From the cell containing the given text, extract its center point as [x, y] coordinate. 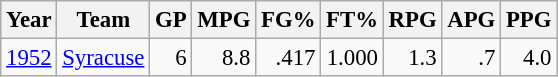
1.000 [352, 58]
MPG [224, 20]
GP [171, 20]
1952 [29, 58]
6 [171, 58]
.417 [288, 58]
Team [104, 20]
8.8 [224, 58]
FG% [288, 20]
.7 [472, 58]
FT% [352, 20]
4.0 [529, 58]
Year [29, 20]
PPG [529, 20]
APG [472, 20]
1.3 [412, 58]
RPG [412, 20]
Syracuse [104, 58]
